Extract the (X, Y) coordinate from the center of the cell holding the provided text.  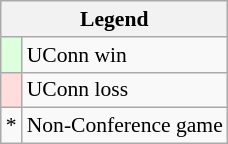
* (12, 126)
UConn loss (125, 90)
Non-Conference game (125, 126)
UConn win (125, 55)
Legend (114, 19)
